Determine the [x, y] coordinate at the center of the cell enclosing the given text.  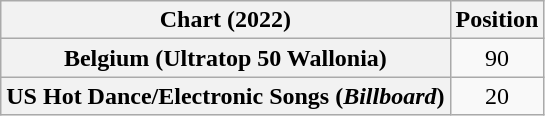
Chart (2022) [226, 20]
90 [497, 58]
20 [497, 96]
Position [497, 20]
Belgium (Ultratop 50 Wallonia) [226, 58]
US Hot Dance/Electronic Songs (Billboard) [226, 96]
